Search for the cell housing the specified text and yield its [x, y] center coordinate. 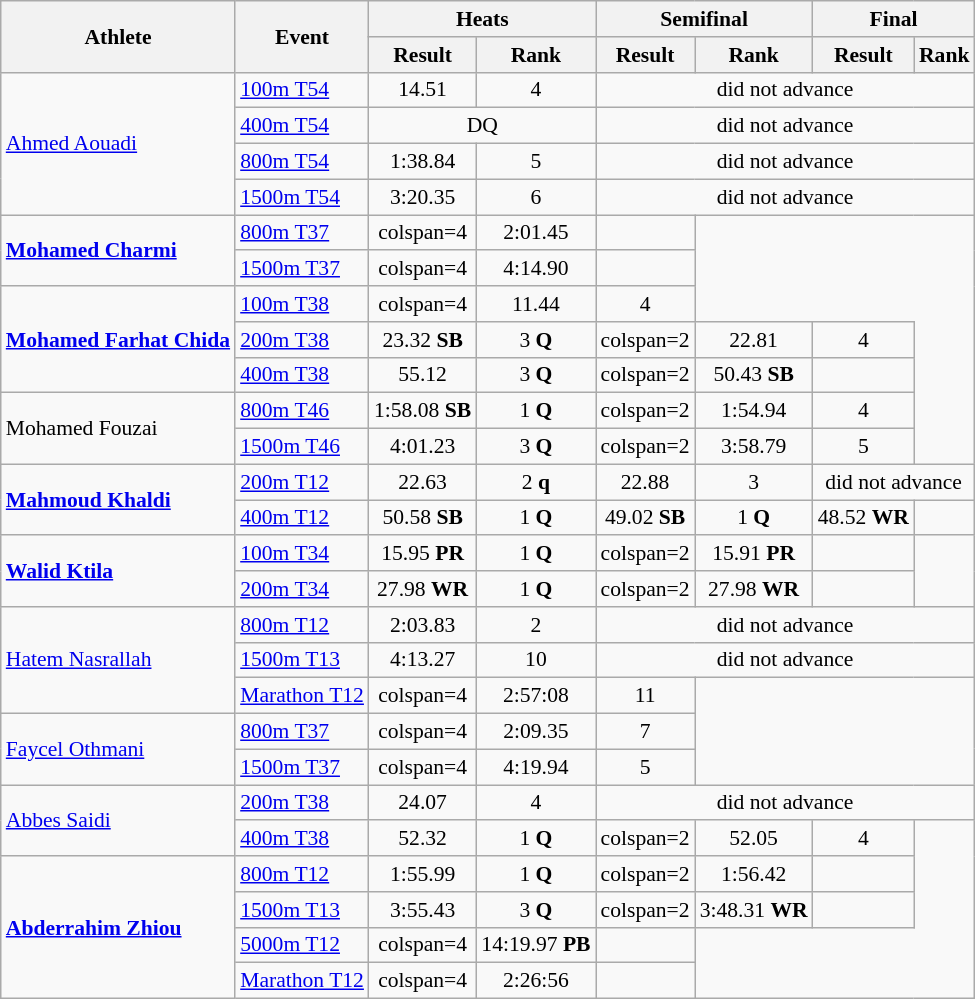
Athlete [118, 36]
11.44 [536, 304]
2 [536, 625]
3:48.31 WR [754, 910]
Hatem Nasrallah [118, 660]
23.32 SB [422, 340]
DQ [482, 126]
100m T38 [302, 304]
2:09.35 [536, 732]
7 [646, 732]
11 [646, 696]
14.51 [422, 90]
Final [894, 19]
100m T54 [302, 90]
3:58.79 [754, 447]
52.32 [422, 839]
48.52 WR [864, 518]
6 [536, 197]
55.12 [422, 375]
1500m T54 [302, 197]
Ahmed Aouadi [118, 143]
Faycel Othmani [118, 750]
Event [302, 36]
4:13.27 [422, 660]
Abderrahim Zhiou [118, 927]
22.88 [646, 482]
Mohamed Fouzai [118, 428]
1:56.42 [754, 874]
2:57:08 [536, 696]
Mahmoud Khaldi [118, 500]
Abbes Saidi [118, 820]
52.05 [754, 839]
3:55.43 [422, 910]
400m T54 [302, 126]
5000m T12 [302, 945]
1:54.94 [754, 411]
100m T34 [302, 554]
800m T54 [302, 162]
3:20.35 [422, 197]
Mohamed Charmi [118, 250]
2:26:56 [536, 981]
4:19.94 [536, 767]
50.43 SB [754, 375]
1:38.84 [422, 162]
800m T46 [302, 411]
400m T12 [302, 518]
1500m T46 [302, 447]
1:55.99 [422, 874]
14:19.97 PB [536, 945]
Semifinal [704, 19]
22.63 [422, 482]
2:03.83 [422, 625]
22.81 [754, 340]
15.95 PR [422, 554]
1:58.08 SB [422, 411]
Walid Ktila [118, 572]
10 [536, 660]
Mohamed Farhat Chida [118, 340]
2 q [536, 482]
49.02 SB [646, 518]
4:01.23 [422, 447]
24.07 [422, 803]
50.58 SB [422, 518]
15.91 PR [754, 554]
Heats [482, 19]
3 [754, 482]
200m T34 [302, 589]
4:14.90 [536, 269]
2:01.45 [536, 233]
200m T12 [302, 482]
